For the text-containing cell, return its midpoint in (x, y) coordinate format. 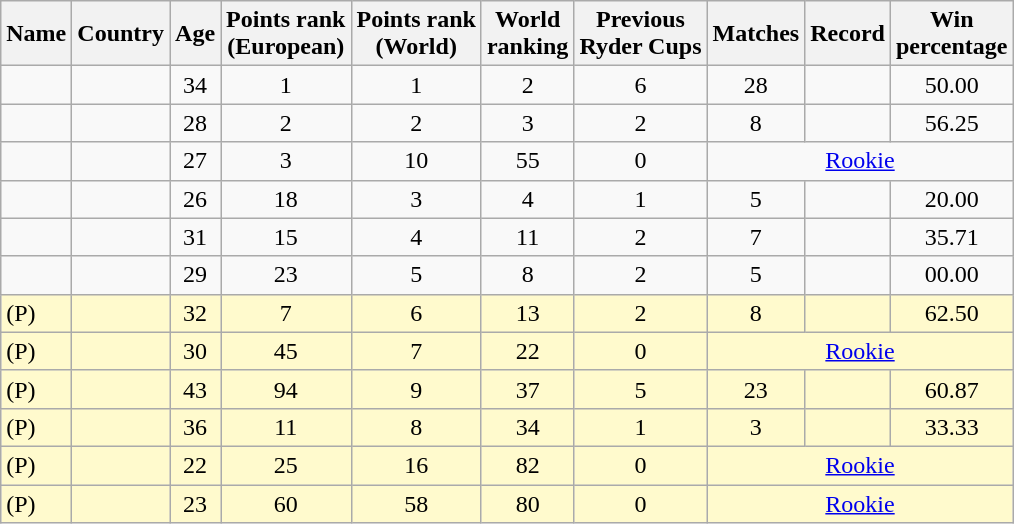
Points rank(European) (286, 34)
Name (36, 34)
45 (286, 351)
58 (416, 503)
Winpercentage (952, 34)
60 (286, 503)
32 (196, 313)
55 (527, 161)
Worldranking (527, 34)
36 (196, 427)
PreviousRyder Cups (640, 34)
43 (196, 389)
37 (527, 389)
35.71 (952, 237)
Age (196, 34)
31 (196, 237)
Matches (756, 34)
60.87 (952, 389)
27 (196, 161)
16 (416, 465)
25 (286, 465)
30 (196, 351)
15 (286, 237)
33.33 (952, 427)
50.00 (952, 85)
Points rank(World) (416, 34)
9 (416, 389)
62.50 (952, 313)
18 (286, 199)
26 (196, 199)
10 (416, 161)
94 (286, 389)
Record (848, 34)
Country (121, 34)
82 (527, 465)
00.00 (952, 275)
20.00 (952, 199)
80 (527, 503)
29 (196, 275)
13 (527, 313)
56.25 (952, 123)
